Search for the cell housing the specified text and yield its [x, y] center coordinate. 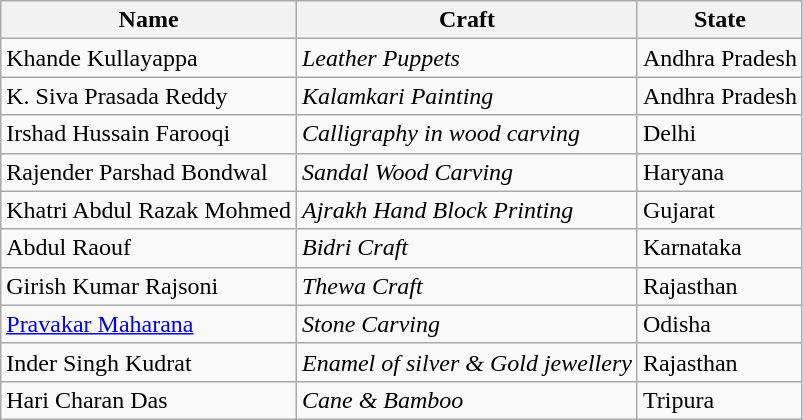
Leather Puppets [466, 58]
Delhi [720, 134]
Gujarat [720, 210]
State [720, 20]
Cane & Bamboo [466, 400]
Abdul Raouf [149, 248]
Calligraphy in wood carving [466, 134]
Bidri Craft [466, 248]
K. Siva Prasada Reddy [149, 96]
Hari Charan Das [149, 400]
Tripura [720, 400]
Sandal Wood Carving [466, 172]
Karnataka [720, 248]
Stone Carving [466, 324]
Kalamkari Painting [466, 96]
Haryana [720, 172]
Inder Singh Kudrat [149, 362]
Craft [466, 20]
Enamel of silver & Gold jewellery [466, 362]
Pravakar Maharana [149, 324]
Rajender Parshad Bondwal [149, 172]
Khande Kullayappa [149, 58]
Ajrakh Hand Block Printing [466, 210]
Thewa Craft [466, 286]
Name [149, 20]
Girish Kumar Rajsoni [149, 286]
Odisha [720, 324]
Irshad Hussain Farooqi [149, 134]
Khatri Abdul Razak Mohmed [149, 210]
